Find where the given text appears and provide that cell's center as (X, Y) coordinate. 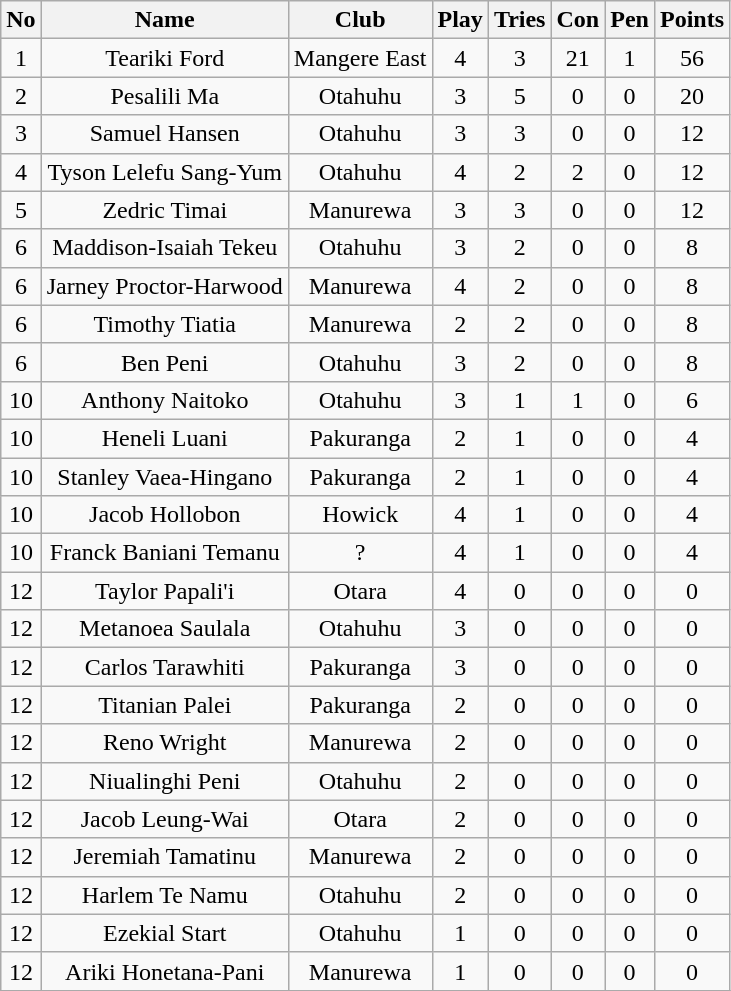
Tries (520, 20)
No (21, 20)
Timothy Tiatia (164, 324)
Harlem Te Namu (164, 895)
Samuel Hansen (164, 134)
20 (692, 96)
Franck Baniani Temanu (164, 553)
? (360, 553)
Reno Wright (164, 743)
Pesalili Ma (164, 96)
Maddison-Isaiah Tekeu (164, 248)
Con (578, 20)
Play (460, 20)
Teariki Ford (164, 58)
Jacob Leung-Wai (164, 819)
Stanley Vaea-Hingano (164, 477)
Jeremiah Tamatinu (164, 857)
Ben Peni (164, 362)
Titanian Palei (164, 705)
Pen (630, 20)
Zedric Timai (164, 210)
Heneli Luani (164, 438)
Club (360, 20)
Metanoea Saulala (164, 629)
Mangere East (360, 58)
21 (578, 58)
Taylor Papali'i (164, 591)
56 (692, 58)
Niualinghi Peni (164, 781)
Jacob Hollobon (164, 515)
Name (164, 20)
Carlos Tarawhiti (164, 667)
Ariki Honetana-Pani (164, 971)
Tyson Lelefu Sang-Yum (164, 172)
Howick (360, 515)
Points (692, 20)
Anthony Naitoko (164, 400)
Jarney Proctor-Harwood (164, 286)
Ezekial Start (164, 933)
